Scan for the cell matching the given text and deliver its [X, Y] coordinate at center. 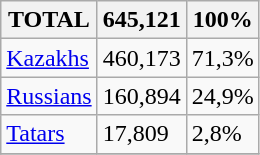
Kazakhs [49, 58]
460,173 [142, 58]
17,809 [142, 134]
TOTAL [49, 20]
71,3% [222, 58]
24,9% [222, 96]
100% [222, 20]
Russians [49, 96]
160,894 [142, 96]
2,8% [222, 134]
Tatars [49, 134]
645,121 [142, 20]
